Find where the given text appears and provide that cell's center as [X, Y] coordinate. 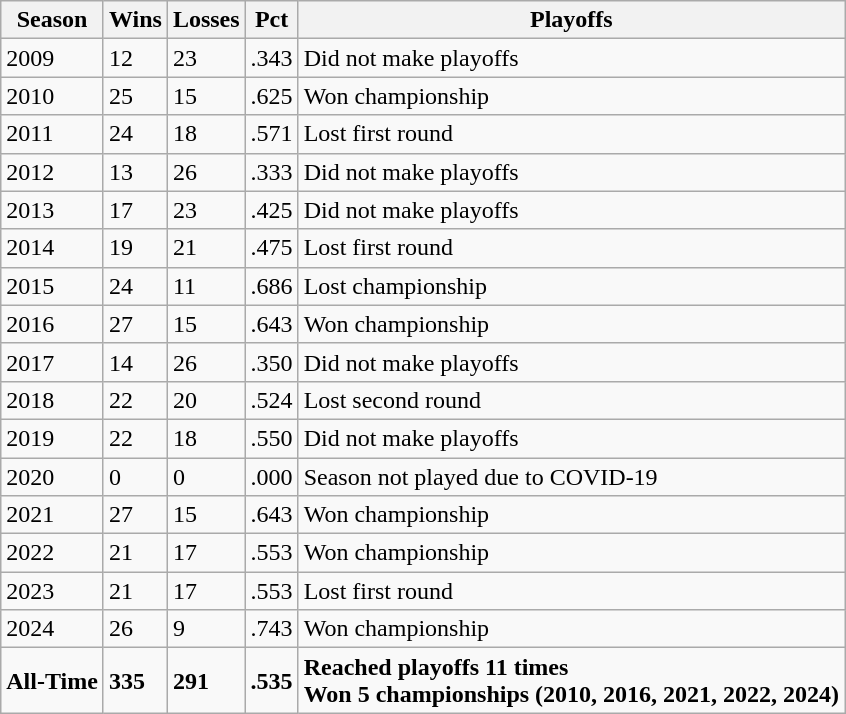
.333 [272, 172]
9 [206, 629]
Playoffs [571, 20]
14 [135, 362]
2018 [52, 400]
291 [206, 680]
Lost championship [571, 286]
.686 [272, 286]
.550 [272, 438]
Pct [272, 20]
.524 [272, 400]
Wins [135, 20]
Season [52, 20]
19 [135, 248]
335 [135, 680]
25 [135, 96]
.571 [272, 134]
2013 [52, 210]
2024 [52, 629]
2015 [52, 286]
2011 [52, 134]
.000 [272, 477]
.743 [272, 629]
2016 [52, 324]
2012 [52, 172]
.350 [272, 362]
.475 [272, 248]
13 [135, 172]
All-Time [52, 680]
2022 [52, 553]
2023 [52, 591]
2019 [52, 438]
Season not played due to COVID-19 [571, 477]
Lost second round [571, 400]
2020 [52, 477]
.425 [272, 210]
2009 [52, 58]
.535 [272, 680]
11 [206, 286]
2017 [52, 362]
.343 [272, 58]
2021 [52, 515]
.625 [272, 96]
2010 [52, 96]
20 [206, 400]
Reached playoffs 11 times Won 5 championships (2010, 2016, 2021, 2022, 2024) [571, 680]
12 [135, 58]
2014 [52, 248]
Losses [206, 20]
